Return (x, y) of the center of cell containing provided text 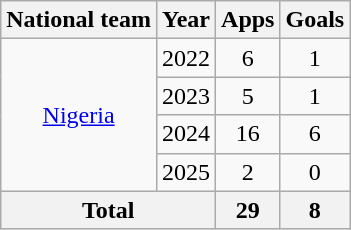
Goals (315, 20)
National team (79, 20)
5 (248, 96)
2 (248, 172)
2024 (186, 134)
2022 (186, 58)
Nigeria (79, 115)
8 (315, 210)
Total (108, 210)
0 (315, 172)
2025 (186, 172)
Year (186, 20)
2023 (186, 96)
Apps (248, 20)
16 (248, 134)
29 (248, 210)
